Detect which cell encompasses the target text, then output its (X, Y) center coordinate. 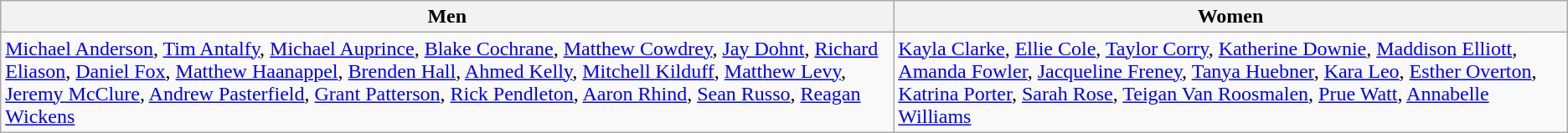
Men (447, 17)
Women (1230, 17)
